Return the (x, y) coordinate for the center point of the cell that contains the specified text.  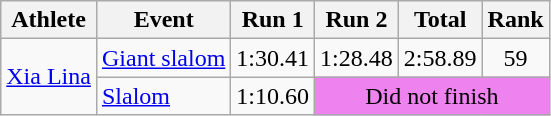
1:30.41 (273, 58)
Athlete (49, 20)
Event (163, 20)
Slalom (163, 96)
Run 2 (357, 20)
Giant slalom (163, 58)
2:58.89 (440, 58)
59 (516, 58)
Did not finish (432, 96)
Xia Lina (49, 77)
Run 1 (273, 20)
1:10.60 (273, 96)
Rank (516, 20)
Total (440, 20)
1:28.48 (357, 58)
